Find where the given text appears and provide that cell's center as [x, y] coordinate. 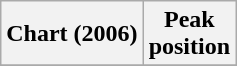
Peakposition [189, 34]
Chart (2006) [72, 34]
